Identify which cell holds the provided text, then report its (x, y) central coordinate. 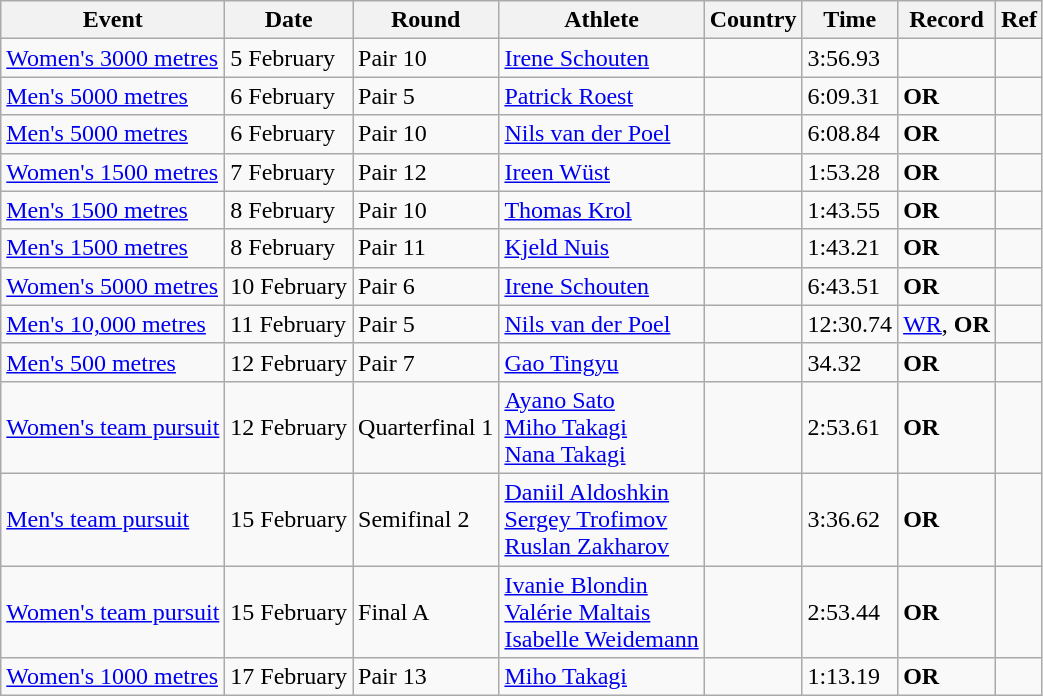
WR, OR (947, 324)
Ireen Wüst (602, 172)
Event (113, 20)
Date (289, 20)
Patrick Roest (602, 96)
3:56.93 (850, 58)
Ivanie BlondinValérie MaltaisIsabelle Weidemann (602, 612)
1:43.21 (850, 248)
Men's team pursuit (113, 519)
11 February (289, 324)
6:09.31 (850, 96)
Quarterfinal 1 (426, 427)
Thomas Krol (602, 210)
2:53.44 (850, 612)
Record (947, 20)
34.32 (850, 362)
Women's 1500 metres (113, 172)
Pair 7 (426, 362)
12:30.74 (850, 324)
6:08.84 (850, 134)
Pair 12 (426, 172)
Ref (1018, 20)
10 February (289, 286)
Women's 5000 metres (113, 286)
5 February (289, 58)
Women's 1000 metres (113, 677)
Round (426, 20)
Pair 6 (426, 286)
Time (850, 20)
7 February (289, 172)
Athlete (602, 20)
Pair 11 (426, 248)
Final A (426, 612)
Women's 3000 metres (113, 58)
Semifinal 2 (426, 519)
Pair 13 (426, 677)
2:53.61 (850, 427)
Men's 500 metres (113, 362)
1:43.55 (850, 210)
Kjeld Nuis (602, 248)
3:36.62 (850, 519)
1:53.28 (850, 172)
Daniil AldoshkinSergey TrofimovRuslan Zakharov (602, 519)
Gao Tingyu (602, 362)
Miho Takagi (602, 677)
17 February (289, 677)
1:13.19 (850, 677)
Country (753, 20)
Men's 10,000 metres (113, 324)
Ayano SatoMiho TakagiNana Takagi (602, 427)
6:43.51 (850, 286)
